Scan for the cell matching the given text and deliver its (x, y) coordinate at center. 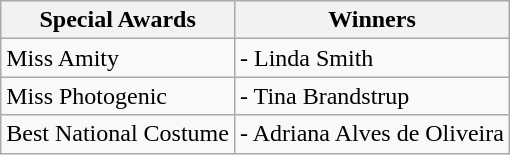
- Adriana Alves de Oliveira (372, 134)
Miss Photogenic (118, 96)
Best National Costume (118, 134)
Winners (372, 20)
Miss Amity (118, 58)
Special Awards (118, 20)
- Linda Smith (372, 58)
- Tina Brandstrup (372, 96)
